Find where the given text appears and provide that cell's center as (X, Y) coordinate. 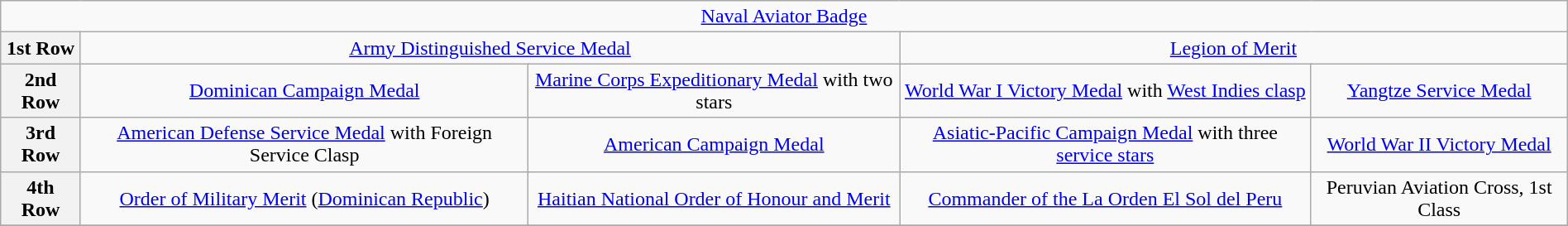
World War II Victory Medal (1439, 144)
Haitian National Order of Honour and Merit (715, 199)
Yangtze Service Medal (1439, 91)
Dominican Campaign Medal (304, 91)
1st Row (41, 48)
Commander of the La Orden El Sol del Peru (1105, 199)
Army Distinguished Service Medal (490, 48)
2nd Row (41, 91)
Legion of Merit (1234, 48)
Marine Corps Expeditionary Medal with two stars (715, 91)
American Campaign Medal (715, 144)
Asiatic-Pacific Campaign Medal with three service stars (1105, 144)
World War I Victory Medal with West Indies clasp (1105, 91)
4th Row (41, 199)
3rd Row (41, 144)
Naval Aviator Badge (784, 17)
American Defense Service Medal with Foreign Service Clasp (304, 144)
Peruvian Aviation Cross, 1st Class (1439, 199)
Order of Military Merit (Dominican Republic) (304, 199)
